Provide the (x, y) coordinate of the cell's center where the given text is located.  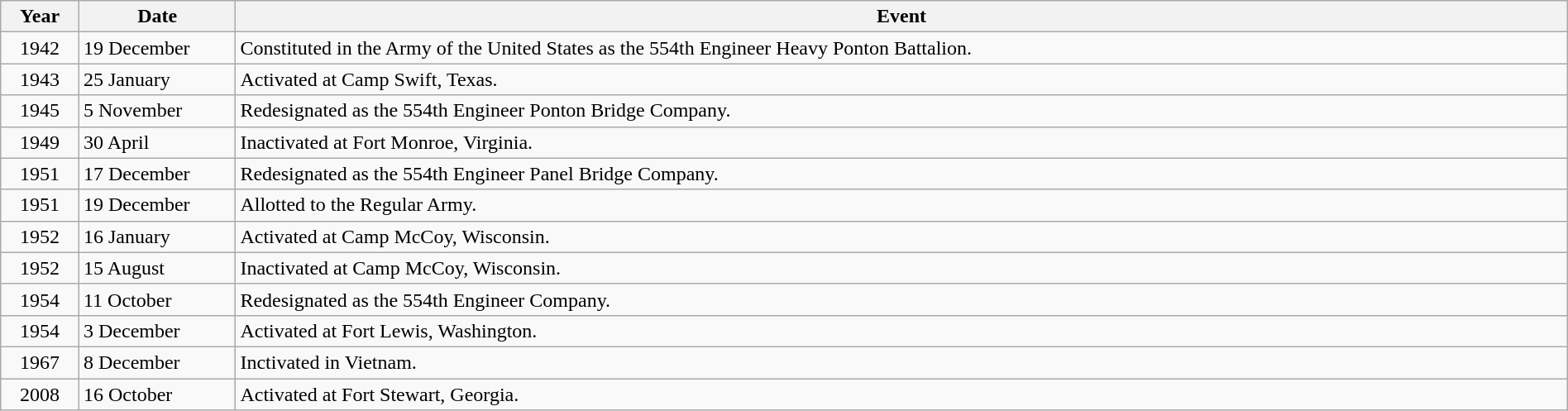
15 August (157, 268)
Year (40, 17)
1967 (40, 362)
16 January (157, 237)
Constituted in the Army of the United States as the 554th Engineer Heavy Ponton Battalion. (901, 48)
25 January (157, 79)
17 December (157, 174)
Event (901, 17)
Date (157, 17)
16 October (157, 394)
Activated at Camp Swift, Texas. (901, 79)
Redesignated as the 554th Engineer Panel Bridge Company. (901, 174)
11 October (157, 299)
Redesignated as the 554th Engineer Ponton Bridge Company. (901, 111)
3 December (157, 331)
Redesignated as the 554th Engineer Company. (901, 299)
1943 (40, 79)
Activated at Fort Stewart, Georgia. (901, 394)
8 December (157, 362)
Inctivated in Vietnam. (901, 362)
Inactivated at Camp McCoy, Wisconsin. (901, 268)
Activated at Camp McCoy, Wisconsin. (901, 237)
1945 (40, 111)
1949 (40, 142)
1942 (40, 48)
30 April (157, 142)
Activated at Fort Lewis, Washington. (901, 331)
2008 (40, 394)
5 November (157, 111)
Inactivated at Fort Monroe, Virginia. (901, 142)
Allotted to the Regular Army. (901, 205)
